Search for the cell housing the specified text and yield its [x, y] center coordinate. 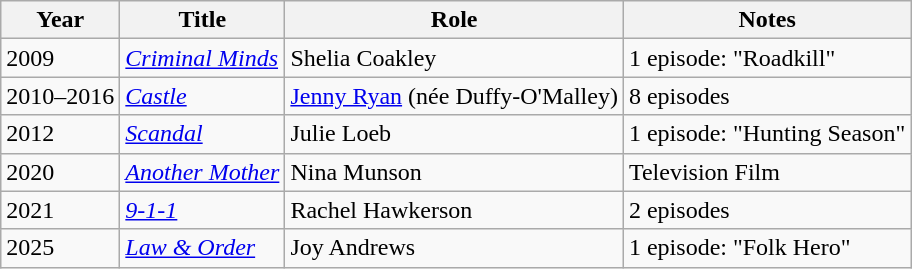
2010–2016 [60, 96]
2 episodes [766, 210]
1 episode: "Hunting Season" [766, 134]
2009 [60, 58]
Another Mother [202, 172]
9-1-1 [202, 210]
2020 [60, 172]
1 episode: "Folk Hero" [766, 248]
Notes [766, 20]
Castle [202, 96]
Jenny Ryan (née Duffy-O'Malley) [454, 96]
Rachel Hawkerson [454, 210]
Joy Andrews [454, 248]
Scandal [202, 134]
Television Film [766, 172]
1 episode: "Roadkill" [766, 58]
2025 [60, 248]
Title [202, 20]
Year [60, 20]
Shelia Coakley [454, 58]
Julie Loeb [454, 134]
2012 [60, 134]
2021 [60, 210]
Role [454, 20]
Nina Munson [454, 172]
Law & Order [202, 248]
8 episodes [766, 96]
Criminal Minds [202, 58]
